Search for the cell housing the specified text and yield its (x, y) center coordinate. 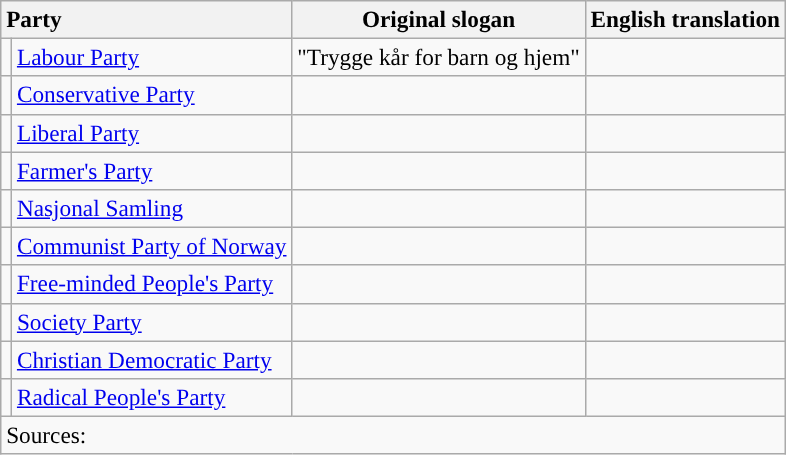
Nasjonal Samling (152, 208)
"Trygge kår for barn og hjem" (438, 57)
Sources: (394, 435)
English translation (685, 19)
Society Party (152, 322)
Liberal Party (152, 133)
Communist Party of Norway (152, 246)
Party (146, 19)
Free-minded People's Party (152, 284)
Radical People's Party (152, 397)
Original slogan (438, 19)
Christian Democratic Party (152, 359)
Conservative Party (152, 95)
Labour Party (152, 57)
Farmer's Party (152, 170)
